Provide the (X, Y) coordinate of the cell's center where the given text is located.  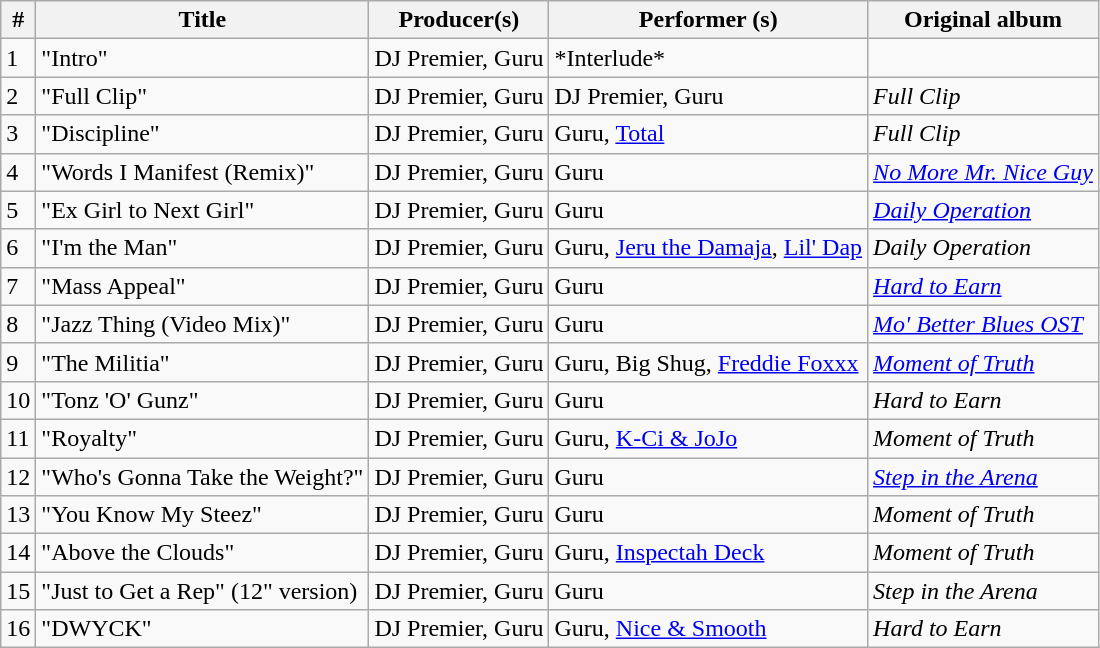
Guru, Inspectah Deck (708, 553)
Guru, K-Ci & JoJo (708, 438)
Original album (984, 20)
3 (18, 134)
"Tonz 'O' Gunz" (202, 400)
10 (18, 400)
"Above the Clouds" (202, 553)
"Mass Appeal" (202, 286)
"You Know My Steez" (202, 515)
6 (18, 248)
Title (202, 20)
Guru, Total (708, 134)
9 (18, 362)
Performer (s) (708, 20)
"Royalty" (202, 438)
7 (18, 286)
Producer(s) (459, 20)
12 (18, 477)
1 (18, 58)
14 (18, 553)
Guru, Nice & Smooth (708, 629)
4 (18, 172)
2 (18, 96)
"Words I Manifest (Remix)" (202, 172)
"DWYCK" (202, 629)
"Full Clip" (202, 96)
Guru, Jeru the Damaja, Lil' Dap (708, 248)
Mo' Better Blues OST (984, 324)
15 (18, 591)
"Just to Get a Rep" (12" version) (202, 591)
"Discipline" (202, 134)
# (18, 20)
13 (18, 515)
8 (18, 324)
No More Mr. Nice Guy (984, 172)
*Interlude* (708, 58)
"Who's Gonna Take the Weight?" (202, 477)
"The Militia" (202, 362)
16 (18, 629)
11 (18, 438)
Guru, Big Shug, Freddie Foxxx (708, 362)
"Ex Girl to Next Girl" (202, 210)
"Jazz Thing (Video Mix)" (202, 324)
"Intro" (202, 58)
"I'm the Man" (202, 248)
5 (18, 210)
